Return (X, Y) of the center of cell containing provided text 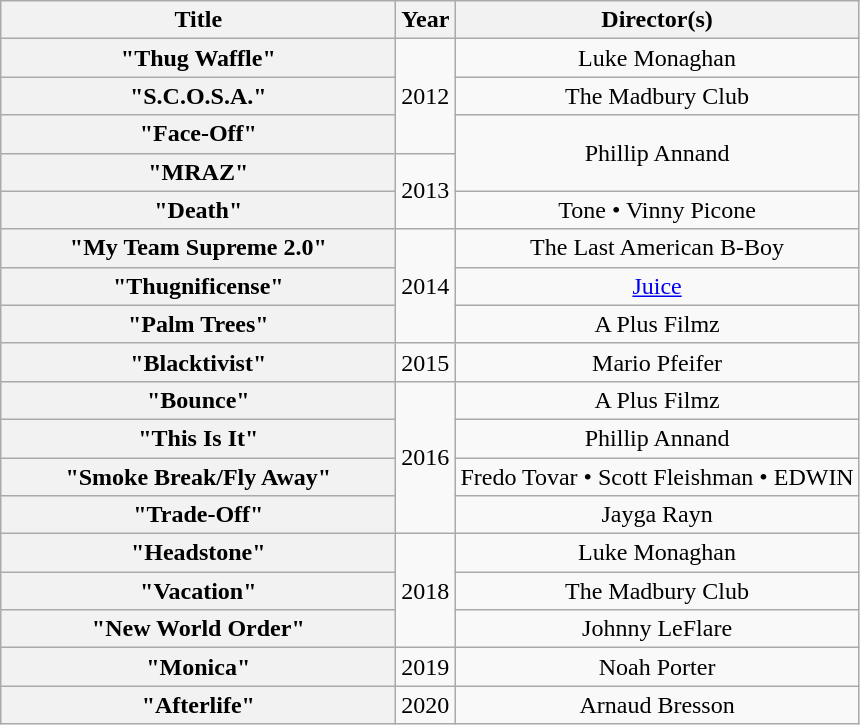
"Death" (198, 210)
"Thugnificense" (198, 286)
"This Is It" (198, 438)
2016 (426, 457)
Tone • Vinny Picone (657, 210)
2019 (426, 667)
"New World Order" (198, 629)
Year (426, 20)
Mario Pfeifer (657, 362)
Juice (657, 286)
Director(s) (657, 20)
Noah Porter (657, 667)
"MRAZ" (198, 172)
The Last American B-Boy (657, 248)
Title (198, 20)
"S.C.O.S.A." (198, 96)
"My Team Supreme 2.0" (198, 248)
"Monica" (198, 667)
2015 (426, 362)
"Smoke Break/Fly Away" (198, 477)
2020 (426, 705)
"Bounce" (198, 400)
"Headstone" (198, 553)
Johnny LeFlare (657, 629)
Jayga Rayn (657, 515)
"Palm Trees" (198, 324)
Arnaud Bresson (657, 705)
"Blacktivist" (198, 362)
2014 (426, 286)
2012 (426, 96)
"Vacation" (198, 591)
"Trade-Off" (198, 515)
Fredo Tovar • Scott Fleishman • EDWIN (657, 477)
"Thug Waffle" (198, 58)
2018 (426, 591)
"Face-Off" (198, 134)
"Afterlife" (198, 705)
2013 (426, 191)
